For the text-containing cell, return its midpoint in (X, Y) coordinate format. 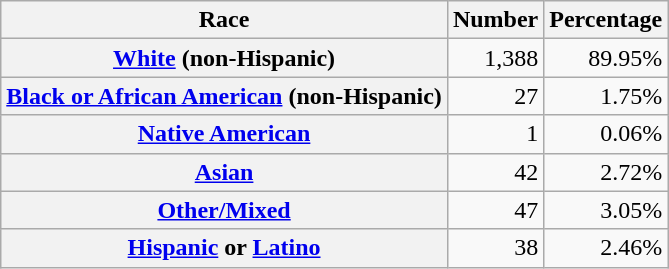
Asian (224, 172)
1 (495, 134)
2.46% (606, 248)
3.05% (606, 210)
42 (495, 172)
Other/Mixed (224, 210)
2.72% (606, 172)
47 (495, 210)
Number (495, 20)
Percentage (606, 20)
Native American (224, 134)
Black or African American (non-Hispanic) (224, 96)
38 (495, 248)
Race (224, 20)
89.95% (606, 58)
1.75% (606, 96)
0.06% (606, 134)
1,388 (495, 58)
White (non-Hispanic) (224, 58)
27 (495, 96)
Hispanic or Latino (224, 248)
